Scan for the cell matching the given text and deliver its (x, y) coordinate at center. 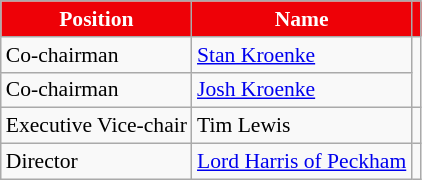
Director (96, 162)
Tim Lewis (302, 126)
Executive Vice-chair (96, 126)
Josh Kroenke (302, 90)
Name (302, 19)
Lord Harris of Peckham (302, 162)
Stan Kroenke (302, 55)
Position (96, 19)
